Find where the given text appears and provide that cell's center as [X, Y] coordinate. 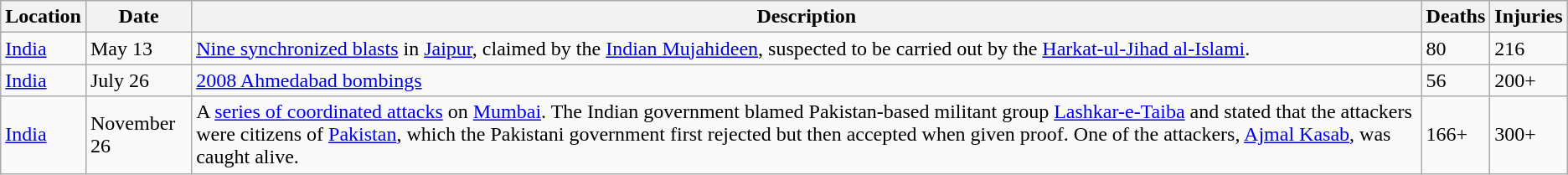
July 26 [138, 80]
November 26 [138, 135]
200+ [1529, 80]
Deaths [1456, 17]
166+ [1456, 135]
56 [1456, 80]
May 13 [138, 49]
Nine synchronized blasts in Jaipur, claimed by the Indian Mujahideen, suspected to be carried out by the Harkat-ul-Jihad al-Islami. [807, 49]
Date [138, 17]
2008 Ahmedabad bombings [807, 80]
Description [807, 17]
80 [1456, 49]
300+ [1529, 135]
Injuries [1529, 17]
216 [1529, 49]
Location [44, 17]
